Locate the cell with the specified text and output its [X, Y] center coordinate. 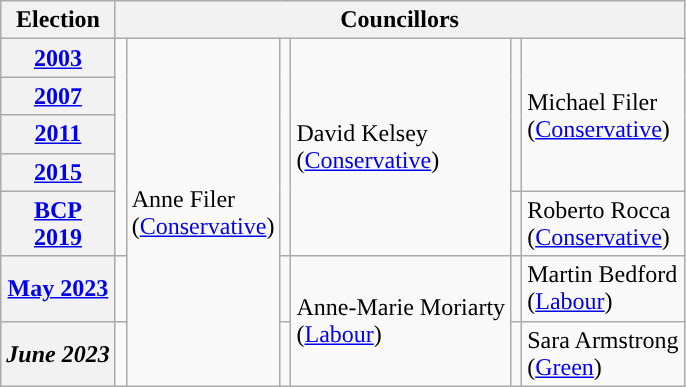
2007 [58, 96]
2015 [58, 172]
BCP2019 [58, 224]
David Kelsey(Conservative) [401, 148]
June 2023 [58, 354]
Sara Armstrong(Green) [603, 354]
2003 [58, 58]
Councillors [400, 20]
Anne-Marie Moriarty(Labour) [401, 321]
Anne Filer(Conservative) [203, 212]
May 2023 [58, 288]
2011 [58, 134]
Roberto Rocca(Conservative) [603, 224]
Martin Bedford(Labour) [603, 288]
Michael Filer(Conservative) [603, 115]
Election [58, 20]
